Provide the [x, y] coordinate of the cell's center where the given text is located.  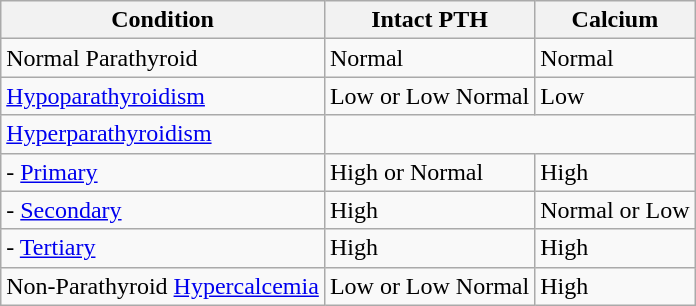
Hypoparathyroidism [163, 96]
Non-Parathyroid Hypercalcemia [163, 286]
- Secondary [163, 210]
- Tertiary [163, 248]
High or Normal [429, 172]
Hyperparathyroidism [163, 134]
- Primary [163, 172]
Condition [163, 20]
Calcium [615, 20]
Low [615, 96]
Normal or Low [615, 210]
Intact PTH [429, 20]
Normal Parathyroid [163, 58]
